Identify which cell holds the provided text, then report its (x, y) central coordinate. 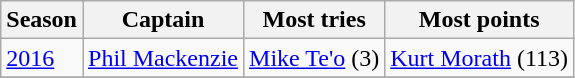
2016 (42, 58)
Most tries (314, 20)
Most points (480, 20)
Season (42, 20)
Captain (162, 20)
Kurt Morath (113) (480, 58)
Phil Mackenzie (162, 58)
Mike Te'o (3) (314, 58)
